Identify which cell holds the provided text, then report its [X, Y] central coordinate. 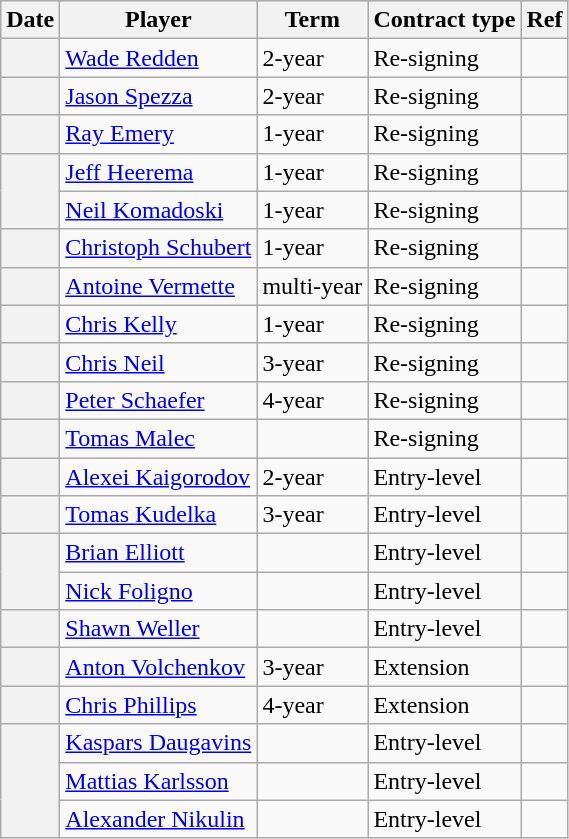
Player [158, 20]
Peter Schaefer [158, 400]
Shawn Weller [158, 629]
Chris Neil [158, 362]
Kaspars Daugavins [158, 743]
Date [30, 20]
multi-year [312, 286]
Tomas Kudelka [158, 515]
Anton Volchenkov [158, 667]
Brian Elliott [158, 553]
Chris Phillips [158, 705]
Ref [544, 20]
Chris Kelly [158, 324]
Jason Spezza [158, 96]
Contract type [444, 20]
Jeff Heerema [158, 172]
Nick Foligno [158, 591]
Alexander Nikulin [158, 819]
Ray Emery [158, 134]
Tomas Malec [158, 438]
Mattias Karlsson [158, 781]
Alexei Kaigorodov [158, 477]
Term [312, 20]
Antoine Vermette [158, 286]
Wade Redden [158, 58]
Christoph Schubert [158, 248]
Neil Komadoski [158, 210]
